Return [X, Y] of the center of cell containing provided text 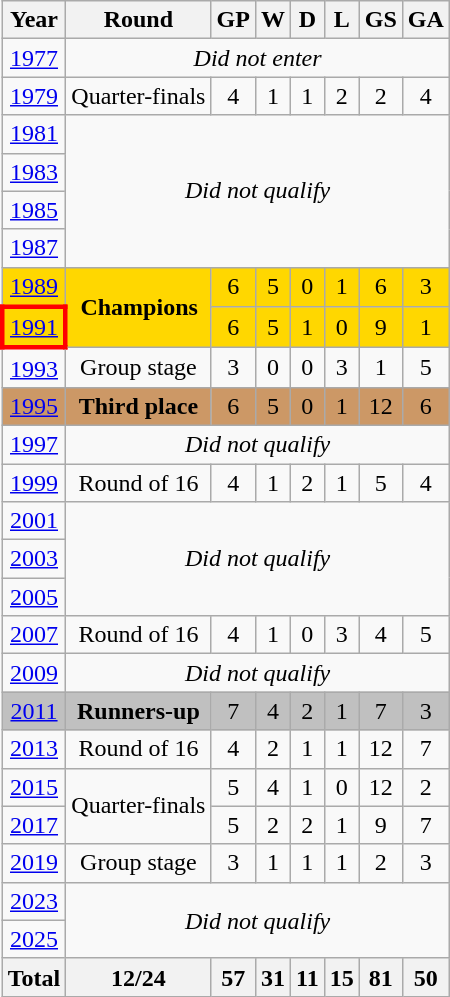
1979 [34, 96]
1989 [34, 287]
2011 [34, 711]
31 [272, 977]
2025 [34, 939]
2017 [34, 825]
1991 [34, 328]
Year [34, 20]
2007 [34, 635]
Champions [138, 308]
1999 [34, 483]
GP [233, 20]
L [342, 20]
Third place [138, 406]
Did not enter [258, 58]
57 [233, 977]
Round [138, 20]
GS [380, 20]
15 [342, 977]
D [307, 20]
1977 [34, 58]
2019 [34, 863]
1981 [34, 134]
W [272, 20]
50 [426, 977]
2009 [34, 673]
1997 [34, 444]
1987 [34, 248]
1985 [34, 210]
2015 [34, 787]
12/24 [138, 977]
81 [380, 977]
1983 [34, 172]
11 [307, 977]
2023 [34, 901]
GA [426, 20]
Total [34, 977]
2001 [34, 521]
2013 [34, 749]
2005 [34, 597]
1995 [34, 406]
Runners-up [138, 711]
2003 [34, 559]
1993 [34, 368]
